Capture the cell that displays the provided text and extract its [X, Y] central coordinate. 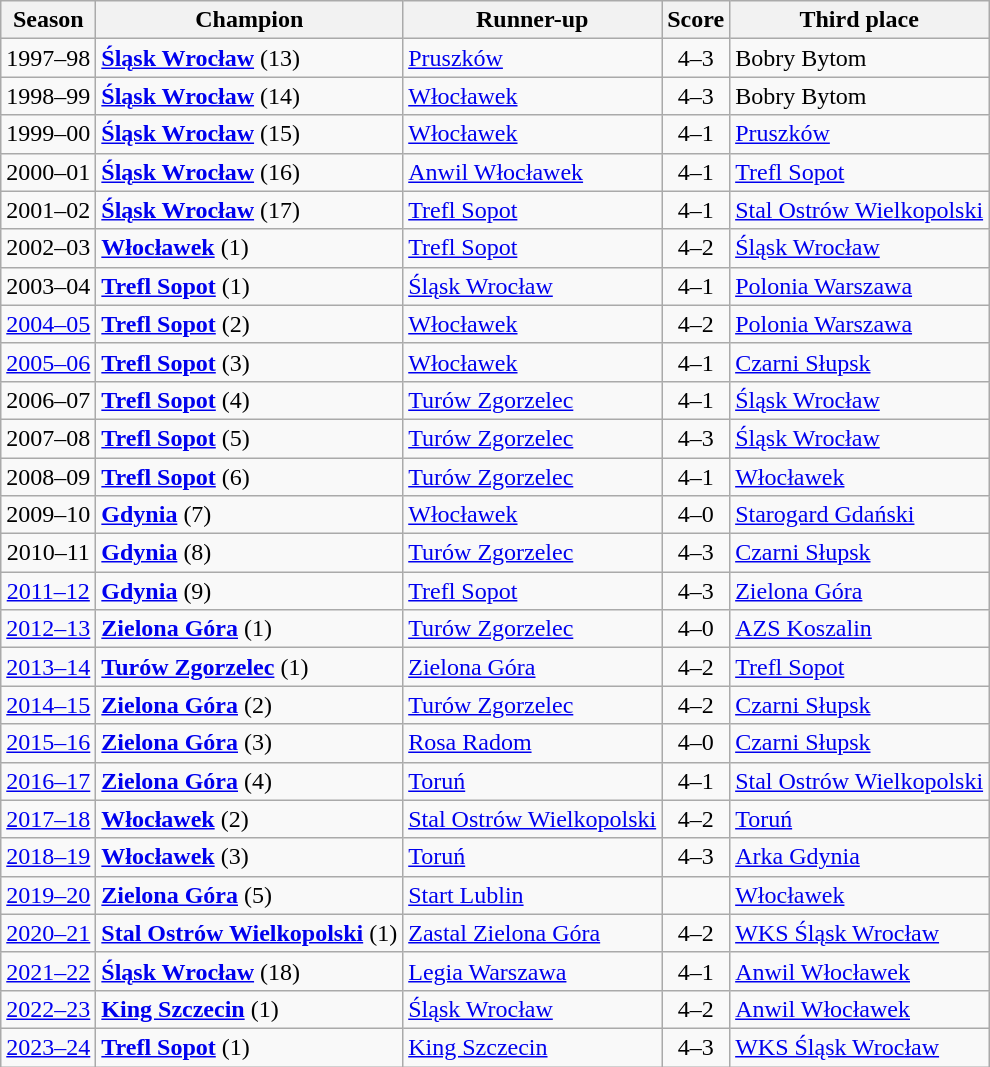
Śląsk Wrocław (15) [250, 134]
1998–99 [48, 96]
Trefl Sopot (3) [250, 362]
Gdynia (7) [250, 515]
Zielona Góra (4) [250, 781]
1999–00 [48, 134]
Runner-up [532, 20]
Zielona Góra (5) [250, 895]
Włocławek (1) [250, 248]
Trefl Sopot (2) [250, 324]
2010–11 [48, 553]
2016–17 [48, 781]
Third place [860, 20]
2015–16 [48, 743]
2008–09 [48, 477]
AZS Koszalin [860, 629]
2017–18 [48, 819]
2009–10 [48, 515]
Starogard Gdański [860, 515]
2021–22 [48, 971]
Zielona Góra (3) [250, 743]
1997–98 [48, 58]
Turów Zgorzelec (1) [250, 667]
Włocławek (2) [250, 819]
Arka Gdynia [860, 857]
2001–02 [48, 210]
Score [696, 20]
Legia Warszawa [532, 971]
2004–05 [48, 324]
2014–15 [48, 705]
Śląsk Wrocław (14) [250, 96]
2019–20 [48, 895]
Zastal Zielona Góra [532, 933]
2003–04 [48, 286]
Rosa Radom [532, 743]
Stal Ostrów Wielkopolski (1) [250, 933]
Śląsk Wrocław (18) [250, 971]
Śląsk Wrocław (16) [250, 172]
Zielona Góra (1) [250, 629]
Zielona Góra (2) [250, 705]
Trefl Sopot (4) [250, 400]
2006–07 [48, 400]
King Szczecin (1) [250, 1009]
Trefl Sopot (5) [250, 438]
Start Lublin [532, 895]
King Szczecin [532, 1047]
2020–21 [48, 933]
2011–12 [48, 591]
2022–23 [48, 1009]
2005–06 [48, 362]
2000–01 [48, 172]
Włocławek (3) [250, 857]
Season [48, 20]
Trefl Sopot (6) [250, 477]
Śląsk Wrocław (13) [250, 58]
Gdynia (8) [250, 553]
Gdynia (9) [250, 591]
Śląsk Wrocław (17) [250, 210]
2018–19 [48, 857]
2013–14 [48, 667]
2023–24 [48, 1047]
2002–03 [48, 248]
2007–08 [48, 438]
Champion [250, 20]
2012–13 [48, 629]
